Pinpoint the cell where the given text exists, returning its [x, y] midpoint coordinate. 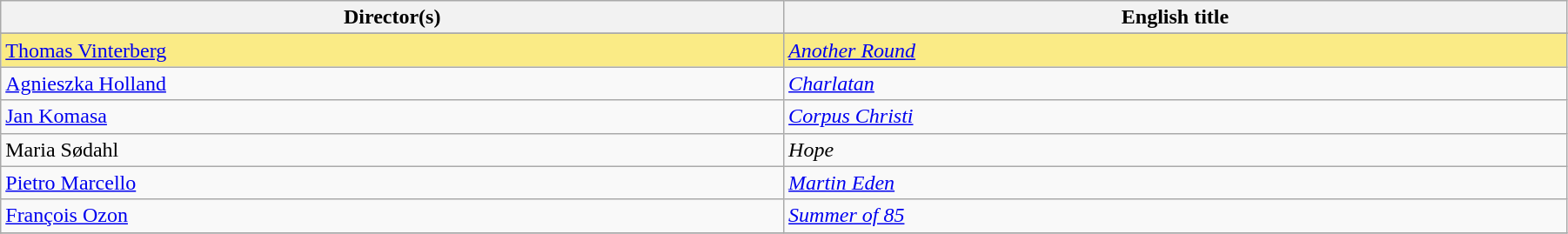
Another Round [1176, 50]
Maria Sødahl [392, 150]
Director(s) [392, 17]
Thomas Vinterberg [392, 50]
François Ozon [392, 216]
English title [1176, 17]
Corpus Christi [1176, 117]
Agnieszka Holland [392, 84]
Charlatan [1176, 84]
Jan Komasa [392, 117]
Pietro Marcello [392, 183]
Summer of 85 [1176, 216]
Hope [1176, 150]
Martin Eden [1176, 183]
